Scan for the cell matching the given text and deliver its (X, Y) coordinate at center. 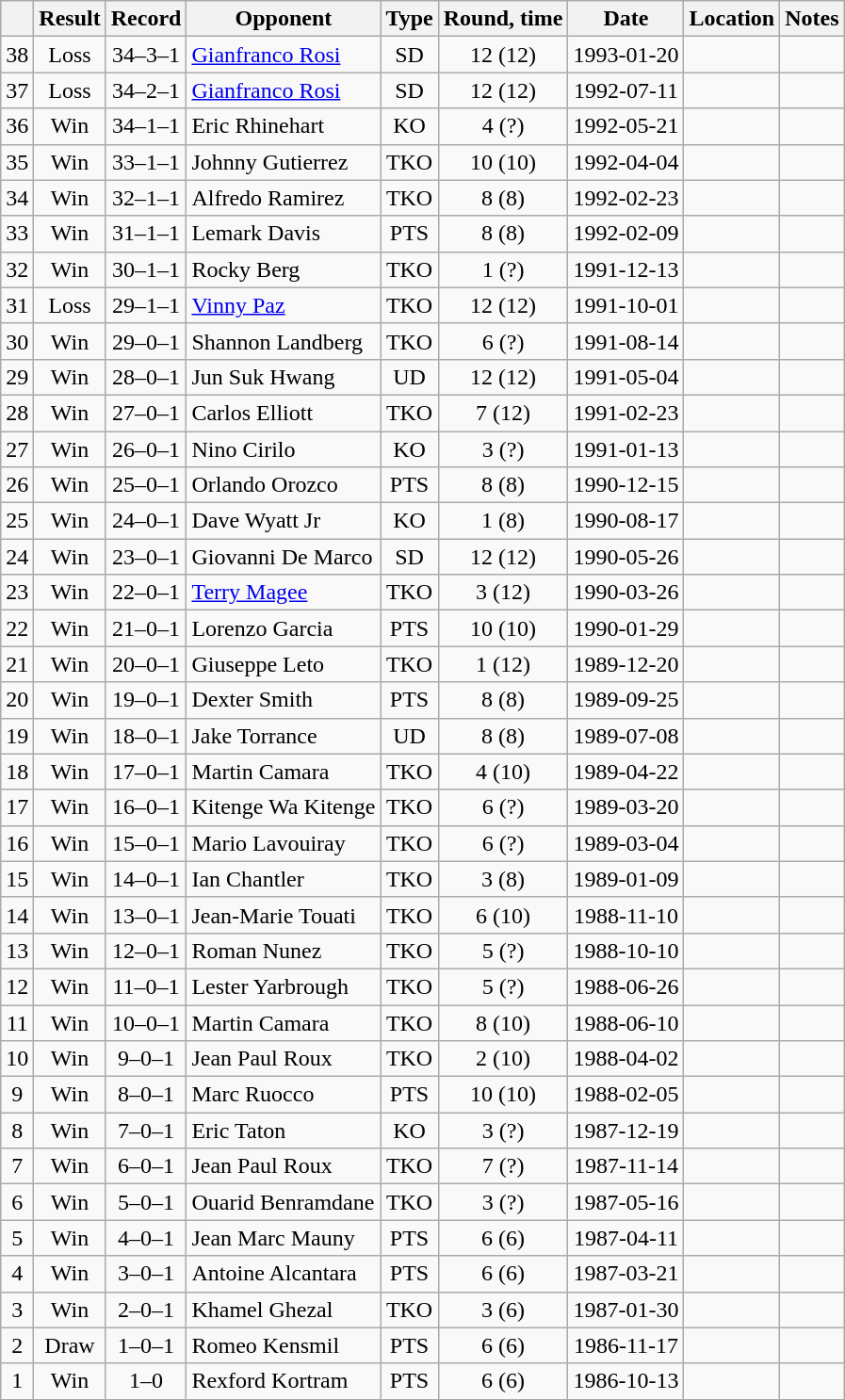
6 (17, 1202)
1987-11-14 (626, 1166)
Mario Lavouiray (284, 843)
1986-11-17 (626, 1345)
1990-03-26 (626, 593)
Rocky Berg (284, 269)
29–1–1 (146, 305)
26 (17, 485)
2–0–1 (146, 1310)
33–1–1 (146, 162)
33 (17, 234)
Record (146, 19)
16 (17, 843)
1989-07-08 (626, 736)
3 (12) (503, 593)
34–3–1 (146, 55)
Result (70, 19)
1986-10-13 (626, 1381)
9–0–1 (146, 1059)
13–0–1 (146, 915)
1989-03-20 (626, 807)
14 (17, 915)
Khamel Ghezal (284, 1310)
Terry Magee (284, 593)
25–0–1 (146, 485)
1988-06-26 (626, 986)
10 (17, 1059)
Dexter Smith (284, 700)
Date (626, 19)
23–0–1 (146, 557)
19–0–1 (146, 700)
Vinny Paz (284, 305)
27 (17, 449)
12 (17, 986)
23 (17, 593)
20–0–1 (146, 664)
28 (17, 413)
1992-07-11 (626, 90)
1–0 (146, 1381)
7–0–1 (146, 1131)
Antoine Alcantara (284, 1274)
Jake Torrance (284, 736)
Rexford Kortram (284, 1381)
5–0–1 (146, 1202)
1991-02-23 (626, 413)
38 (17, 55)
27–0–1 (146, 413)
17–0–1 (146, 772)
Round, time (503, 19)
Type (409, 19)
Carlos Elliott (284, 413)
3–0–1 (146, 1274)
30–1–1 (146, 269)
Lester Yarbrough (284, 986)
1991-10-01 (626, 305)
Giuseppe Leto (284, 664)
1991-12-13 (626, 269)
4 (17, 1274)
1987-01-30 (626, 1310)
6–0–1 (146, 1166)
Nino Cirilo (284, 449)
9 (17, 1095)
5 (17, 1238)
1989-03-04 (626, 843)
16–0–1 (146, 807)
Draw (70, 1345)
1992-04-04 (626, 162)
24–0–1 (146, 521)
7 (12) (503, 413)
1987-03-21 (626, 1274)
31 (17, 305)
1988-02-05 (626, 1095)
Shannon Landberg (284, 341)
4 (10) (503, 772)
Notes (812, 19)
Alfredo Ramirez (284, 198)
22–0–1 (146, 593)
12–0–1 (146, 951)
1992-02-23 (626, 198)
31–1–1 (146, 234)
34–2–1 (146, 90)
36 (17, 126)
Jean-Marie Touati (284, 915)
Opponent (284, 19)
1988-11-10 (626, 915)
1990-01-29 (626, 628)
1 (17, 1381)
1992-02-09 (626, 234)
11 (17, 1022)
Jun Suk Hwang (284, 377)
Orlando Orozco (284, 485)
18–0–1 (146, 736)
1990-05-26 (626, 557)
1987-05-16 (626, 1202)
1992-05-21 (626, 126)
34 (17, 198)
20 (17, 700)
1 (12) (503, 664)
32–1–1 (146, 198)
25 (17, 521)
1991-08-14 (626, 341)
24 (17, 557)
Jean Marc Mauny (284, 1238)
11–0–1 (146, 986)
1988-06-10 (626, 1022)
21–0–1 (146, 628)
15 (17, 879)
8–0–1 (146, 1095)
29 (17, 377)
19 (17, 736)
Eric Rhinehart (284, 126)
1989-04-22 (626, 772)
22 (17, 628)
1988-04-02 (626, 1059)
3 (6) (503, 1310)
Romeo Kensmil (284, 1345)
Ouarid Benramdane (284, 1202)
6 (10) (503, 915)
14–0–1 (146, 879)
1 (8) (503, 521)
1993-01-20 (626, 55)
35 (17, 162)
3 (17, 1310)
Marc Ruocco (284, 1095)
37 (17, 90)
8 (17, 1131)
30 (17, 341)
1989-12-20 (626, 664)
Eric Taton (284, 1131)
32 (17, 269)
Giovanni De Marco (284, 557)
15–0–1 (146, 843)
1987-12-19 (626, 1131)
18 (17, 772)
1991-01-13 (626, 449)
Lemark Davis (284, 234)
1987-04-11 (626, 1238)
1988-10-10 (626, 951)
29–0–1 (146, 341)
4 (?) (503, 126)
34–1–1 (146, 126)
7 (17, 1166)
10–0–1 (146, 1022)
Ian Chantler (284, 879)
1 (?) (503, 269)
26–0–1 (146, 449)
Kitenge Wa Kitenge (284, 807)
Dave Wyatt Jr (284, 521)
1989-01-09 (626, 879)
8 (10) (503, 1022)
1991-05-04 (626, 377)
1989-09-25 (626, 700)
1990-12-15 (626, 485)
Roman Nunez (284, 951)
Location (732, 19)
13 (17, 951)
4–0–1 (146, 1238)
28–0–1 (146, 377)
Johnny Gutierrez (284, 162)
1990-08-17 (626, 521)
21 (17, 664)
17 (17, 807)
2 (10) (503, 1059)
3 (8) (503, 879)
Lorenzo Garcia (284, 628)
2 (17, 1345)
1–0–1 (146, 1345)
7 (?) (503, 1166)
